Extract the [X, Y] coordinate from the center of the cell holding the provided text.  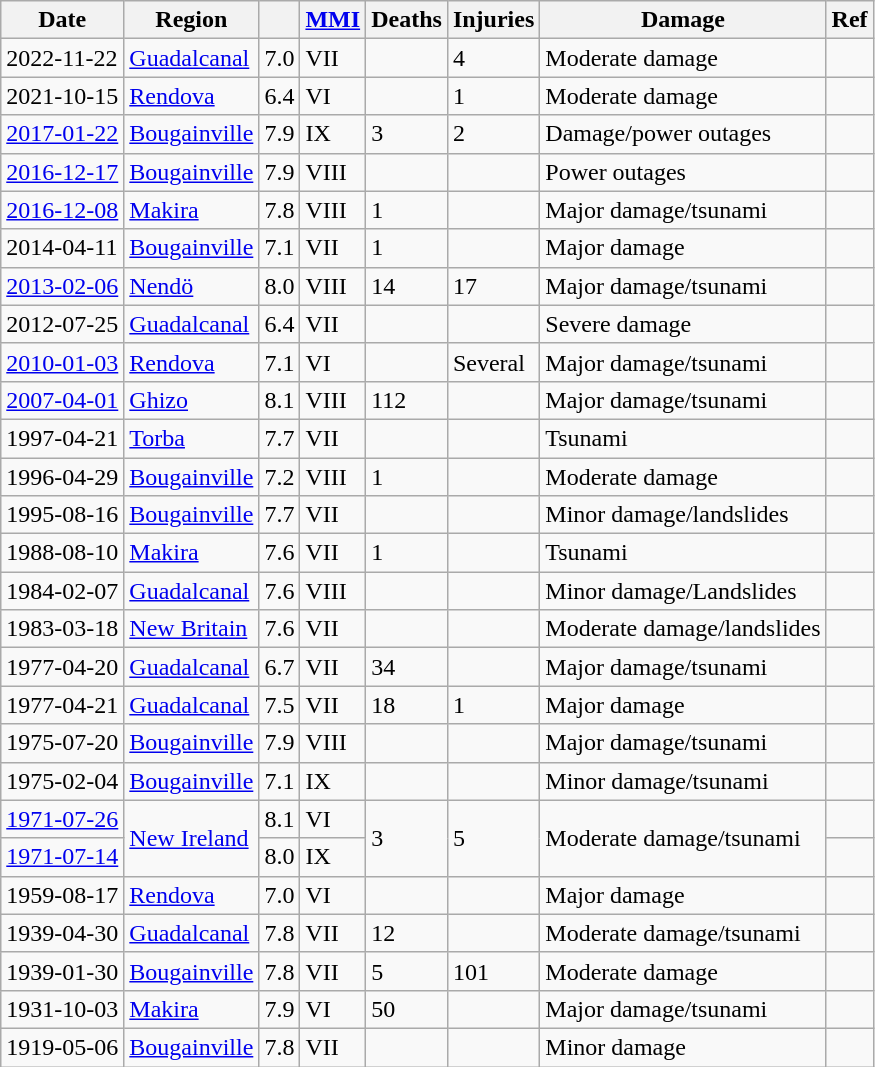
Minor damage/landslides [683, 515]
Moderate damage/landslides [683, 629]
2007-04-01 [62, 400]
Region [192, 20]
1939-04-30 [62, 933]
112 [407, 400]
1975-07-20 [62, 743]
1977-04-20 [62, 667]
New Britain [192, 629]
Nendö [192, 286]
1983-03-18 [62, 629]
6.7 [280, 667]
1996-04-29 [62, 477]
Ref [850, 20]
7.2 [280, 477]
2014-04-11 [62, 248]
New Ireland [192, 838]
Minor damage/tsunami [683, 781]
1919-05-06 [62, 1047]
2016-12-08 [62, 210]
2021-10-15 [62, 96]
7.5 [280, 705]
1975-02-04 [62, 781]
Damage [683, 20]
1988-08-10 [62, 553]
101 [493, 971]
2012-07-25 [62, 324]
4 [493, 58]
Minor damage/Landslides [683, 591]
1959-08-17 [62, 895]
2016-12-17 [62, 172]
Torba [192, 438]
1939-01-30 [62, 971]
Date [62, 20]
1931-10-03 [62, 1009]
MMI [333, 20]
1997-04-21 [62, 438]
34 [407, 667]
1971-07-26 [62, 819]
2017-01-22 [62, 134]
Severe damage [683, 324]
2010-01-03 [62, 362]
1977-04-21 [62, 705]
2013-02-06 [62, 286]
12 [407, 933]
14 [407, 286]
Deaths [407, 20]
2022-11-22 [62, 58]
Several [493, 362]
Damage/power outages [683, 134]
1995-08-16 [62, 515]
Ghizo [192, 400]
50 [407, 1009]
1971-07-14 [62, 857]
18 [407, 705]
17 [493, 286]
Minor damage [683, 1047]
1984-02-07 [62, 591]
2 [493, 134]
Injuries [493, 20]
Power outages [683, 172]
